Search for the cell housing the specified text and yield its [x, y] center coordinate. 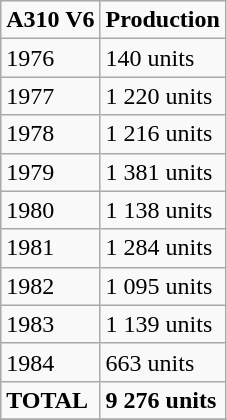
1 138 units [162, 210]
A310 V6 [50, 20]
1976 [50, 58]
1983 [50, 324]
TOTAL [50, 400]
1 284 units [162, 248]
1978 [50, 134]
1 139 units [162, 324]
140 units [162, 58]
1 216 units [162, 134]
1982 [50, 286]
1981 [50, 248]
663 units [162, 362]
1 381 units [162, 172]
1980 [50, 210]
Production [162, 20]
1984 [50, 362]
1 095 units [162, 286]
1977 [50, 96]
9 276 units [162, 400]
1 220 units [162, 96]
1979 [50, 172]
